Capture the cell that displays the provided text and extract its [X, Y] central coordinate. 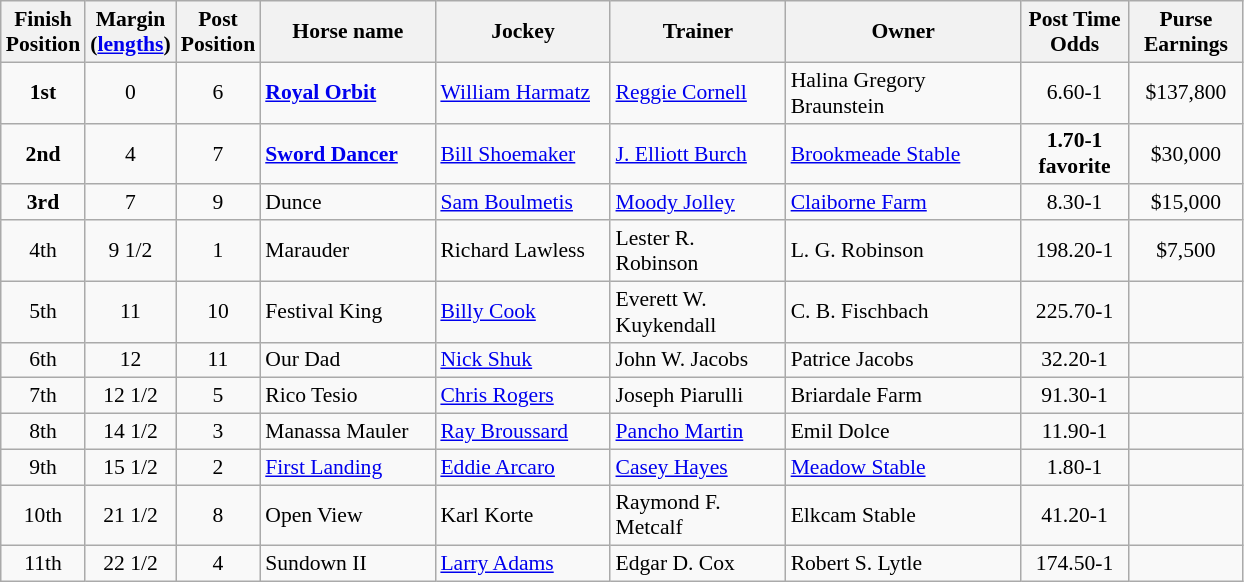
6th [43, 360]
22 1/2 [130, 564]
Halina Gregory Braunstein [904, 92]
Raymond F. Metcalf [698, 516]
12 [130, 360]
William Harmatz [522, 92]
Owner [904, 32]
Manassa Mauler [348, 432]
Margin (lengths) [130, 32]
$137,800 [1186, 92]
Patrice Jacobs [904, 360]
Eddie Arcaro [522, 467]
$7,500 [1186, 250]
9 1/2 [130, 250]
1.70-1 favorite [1075, 154]
225.70-1 [1075, 312]
Pancho Martin [698, 432]
2 [218, 467]
C. B. Fischbach [904, 312]
5th [43, 312]
Purse Earnings [1186, 32]
Horse name [348, 32]
Moody Jolley [698, 203]
Post Position [218, 32]
32.20-1 [1075, 360]
Sam Boulmetis [522, 203]
Chris Rogers [522, 396]
Larry Adams [522, 564]
J. Elliott Burch [698, 154]
Briardale Farm [904, 396]
3rd [43, 203]
First Landing [348, 467]
L. G. Robinson [904, 250]
10 [218, 312]
Richard Lawless [522, 250]
Meadow Stable [904, 467]
Ray Broussard [522, 432]
Bill Shoemaker [522, 154]
Royal Orbit [348, 92]
8th [43, 432]
Nick Shuk [522, 360]
Marauder [348, 250]
5 [218, 396]
15 1/2 [130, 467]
Claiborne Farm [904, 203]
Festival King [348, 312]
Trainer [698, 32]
2nd [43, 154]
Dunce [348, 203]
Elkcam Stable [904, 516]
8.30-1 [1075, 203]
7th [43, 396]
0 [130, 92]
Sundown II [348, 564]
Emil Dolce [904, 432]
Brookmeade Stable [904, 154]
Rico Tesio [348, 396]
174.50-1 [1075, 564]
John W. Jacobs [698, 360]
Open View [348, 516]
9 [218, 203]
Sword Dancer [348, 154]
Robert S. Lytle [904, 564]
12 1/2 [130, 396]
11.90-1 [1075, 432]
$15,000 [1186, 203]
41.20-1 [1075, 516]
Everett W. Kuykendall [698, 312]
9th [43, 467]
6.60-1 [1075, 92]
Post Time Odds [1075, 32]
Billy Cook [522, 312]
Edgar D. Cox [698, 564]
21 1/2 [130, 516]
198.20-1 [1075, 250]
Jockey [522, 32]
Our Dad [348, 360]
4th [43, 250]
Casey Hayes [698, 467]
Lester R. Robinson [698, 250]
Karl Korte [522, 516]
Joseph Piarulli [698, 396]
91.30-1 [1075, 396]
6 [218, 92]
1st [43, 92]
$30,000 [1186, 154]
11th [43, 564]
Finish Position [43, 32]
8 [218, 516]
1 [218, 250]
3 [218, 432]
10th [43, 516]
14 1/2 [130, 432]
Reggie Cornell [698, 92]
1.80-1 [1075, 467]
